From the cell containing the given text, extract its center point as (x, y) coordinate. 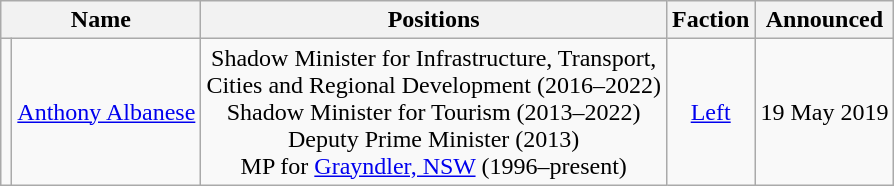
Name (101, 20)
19 May 2019 (824, 112)
Faction (711, 20)
Positions (434, 20)
Anthony Albanese (106, 112)
Announced (824, 20)
Left (711, 112)
